Determine the (X, Y) coordinate at the center of the cell enclosing the given text.  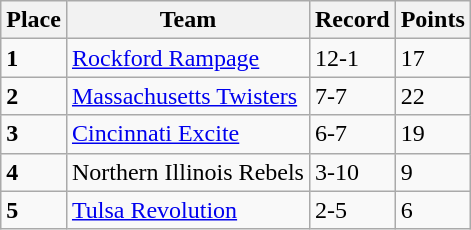
Northern Illinois Rebels (188, 172)
Record (352, 20)
6 (432, 210)
Points (432, 20)
Place (34, 20)
7-7 (352, 96)
9 (432, 172)
22 (432, 96)
Rockford Rampage (188, 58)
3-10 (352, 172)
Massachusetts Twisters (188, 96)
6-7 (352, 134)
17 (432, 58)
Tulsa Revolution (188, 210)
2-5 (352, 210)
4 (34, 172)
Team (188, 20)
2 (34, 96)
Cincinnati Excite (188, 134)
5 (34, 210)
3 (34, 134)
19 (432, 134)
1 (34, 58)
12-1 (352, 58)
